Return the (x, y) coordinate for the center point of the cell that contains the specified text.  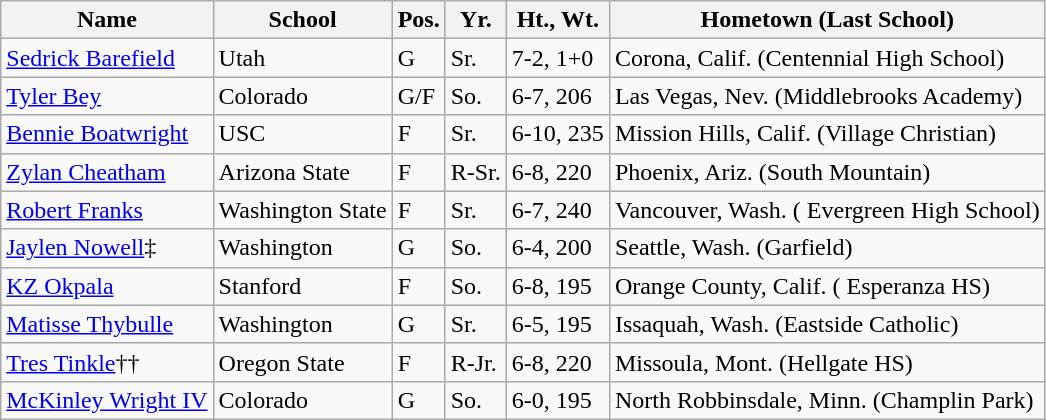
Robert Franks (107, 210)
6-7, 206 (558, 96)
Washington State (302, 210)
Arizona State (302, 172)
Vancouver, Wash. ( Evergreen High School) (827, 210)
R-Jr. (476, 362)
Jaylen Nowell‡ (107, 248)
Missoula, Mont. (Hellgate HS) (827, 362)
KZ Okpala (107, 286)
Mission Hills, Calif. (Village Christian) (827, 134)
North Robbinsdale, Minn. (Champlin Park) (827, 400)
6-4, 200 (558, 248)
Ht., Wt. (558, 20)
6-10, 235 (558, 134)
6-8, 195 (558, 286)
Name (107, 20)
6-0, 195 (558, 400)
Tyler Bey (107, 96)
6-5, 195 (558, 324)
Seattle, Wash. (Garfield) (827, 248)
Bennie Boatwright (107, 134)
Orange County, Calif. ( Esperanza HS) (827, 286)
Utah (302, 58)
Hometown (Last School) (827, 20)
Tres Tinkle†† (107, 362)
Yr. (476, 20)
R-Sr. (476, 172)
Sedrick Barefield (107, 58)
USC (302, 134)
Zylan Cheatham (107, 172)
Phoenix, Ariz. (South Mountain) (827, 172)
Oregon State (302, 362)
Issaquah, Wash. (Eastside Catholic) (827, 324)
7-2, 1+0 (558, 58)
Matisse Thybulle (107, 324)
Pos. (418, 20)
Stanford (302, 286)
Las Vegas, Nev. (Middlebrooks Academy) (827, 96)
G/F (418, 96)
Corona, Calif. (Centennial High School) (827, 58)
McKinley Wright IV (107, 400)
School (302, 20)
6-7, 240 (558, 210)
